Pinpoint the cell where the given text exists, returning its [x, y] midpoint coordinate. 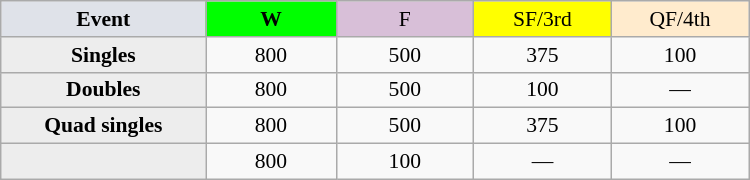
Singles [104, 55]
Doubles [104, 90]
W [271, 19]
Quad singles [104, 126]
QF/4th [680, 19]
Event [104, 19]
F [405, 19]
SF/3rd [543, 19]
